Return the [x, y] coordinate for the center point of the cell that contains the specified text.  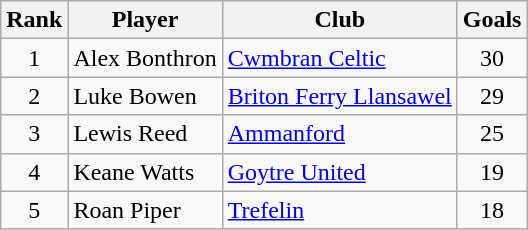
5 [34, 210]
4 [34, 172]
Player [145, 20]
Trefelin [340, 210]
Briton Ferry Llansawel [340, 96]
1 [34, 58]
Alex Bonthron [145, 58]
3 [34, 134]
Roan Piper [145, 210]
29 [492, 96]
Lewis Reed [145, 134]
30 [492, 58]
25 [492, 134]
Rank [34, 20]
Club [340, 20]
Goals [492, 20]
2 [34, 96]
Luke Bowen [145, 96]
Ammanford [340, 134]
Cwmbran Celtic [340, 58]
Keane Watts [145, 172]
Goytre United [340, 172]
19 [492, 172]
18 [492, 210]
